Extract the (x, y) coordinate from the center of the cell holding the provided text.  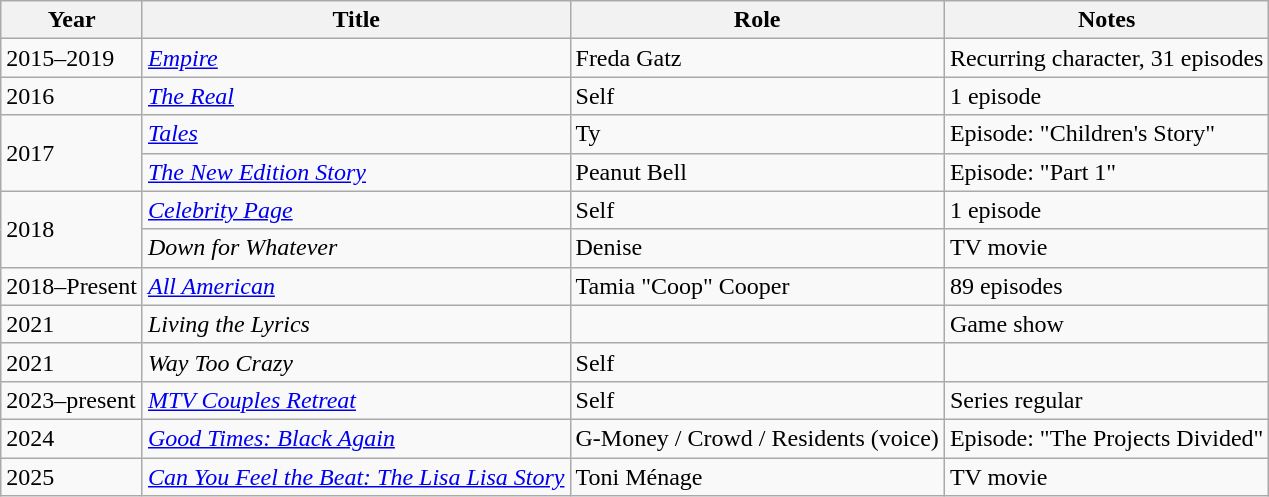
Can You Feel the Beat: The Lisa Lisa Story (356, 477)
The Real (356, 96)
Good Times: Black Again (356, 438)
89 episodes (1106, 286)
Episode: "Children's Story" (1106, 134)
Game show (1106, 324)
Episode: "The Projects Divided" (1106, 438)
Peanut Bell (757, 172)
2023–present (72, 400)
Denise (757, 248)
Year (72, 20)
Freda Gatz (757, 58)
Way Too Crazy (356, 362)
Recurring character, 31 episodes (1106, 58)
2018 (72, 229)
2017 (72, 153)
All American (356, 286)
2015–2019 (72, 58)
Toni Ménage (757, 477)
Title (356, 20)
Role (757, 20)
Notes (1106, 20)
Series regular (1106, 400)
Empire (356, 58)
Tales (356, 134)
Down for Whatever (356, 248)
Episode: "Part 1" (1106, 172)
Tamia "Coop" Cooper (757, 286)
2025 (72, 477)
2024 (72, 438)
Ty (757, 134)
G-Money / Crowd / Residents (voice) (757, 438)
MTV Couples Retreat (356, 400)
The New Edition Story (356, 172)
Celebrity Page (356, 210)
2018–Present (72, 286)
Living the Lyrics (356, 324)
2016 (72, 96)
